Return (x, y) of the center of cell containing provided text 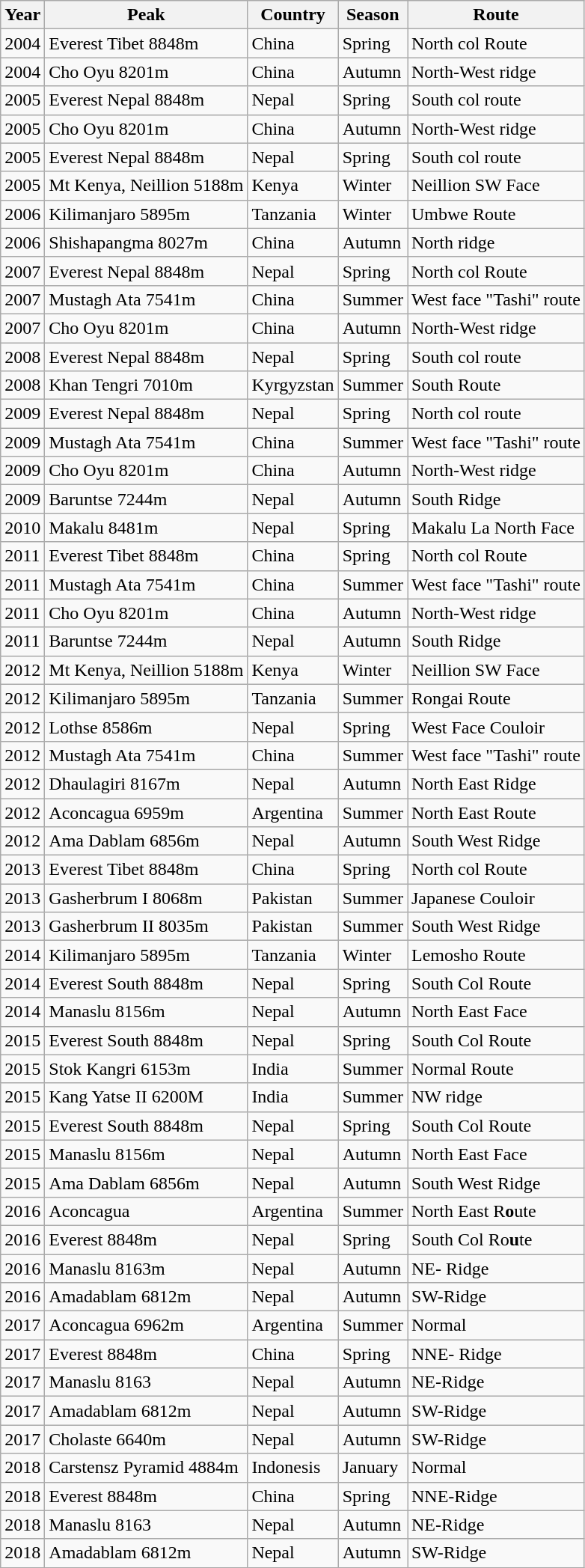
Khan Tengri 7010m (147, 385)
NNE-Ridge (495, 1496)
Lemosho Route (495, 955)
Gasherbrum II 8035m (147, 927)
North col route (495, 414)
Route (495, 15)
Aconcagua 6962m (147, 1326)
Country (293, 15)
NW ridge (495, 1097)
Aconcagua (147, 1211)
North East Ridge (495, 784)
Normal Route (495, 1069)
Aconcagua 6959m (147, 812)
Indonesis (293, 1468)
Cholaste 6640m (147, 1439)
Gasherbrum I 8068m (147, 898)
Manaslu 8163m (147, 1269)
2010 (22, 528)
NNE- Ridge (495, 1354)
January (373, 1468)
Lothse 8586m (147, 727)
Kang Yatse II 6200M (147, 1097)
Dhaulagiri 8167m (147, 784)
Rongai Route (495, 698)
North ridge (495, 242)
West Face Couloir (495, 727)
Kyrgyzstan (293, 385)
Shishapangma 8027m (147, 242)
Peak (147, 15)
Umbwe Route (495, 214)
Stok Kangri 6153m (147, 1069)
Year (22, 15)
Season (373, 15)
Japanese Couloir (495, 898)
South Route (495, 385)
Makalu 8481m (147, 528)
NE- Ridge (495, 1269)
Carstensz Pyramid 4884m (147, 1468)
Makalu La North Face (495, 528)
